Identify which cell holds the provided text, then report its (X, Y) central coordinate. 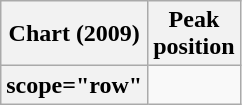
Peakposition (194, 34)
scope="row" (74, 85)
Chart (2009) (74, 34)
